Search for the cell housing the specified text and yield its (X, Y) center coordinate. 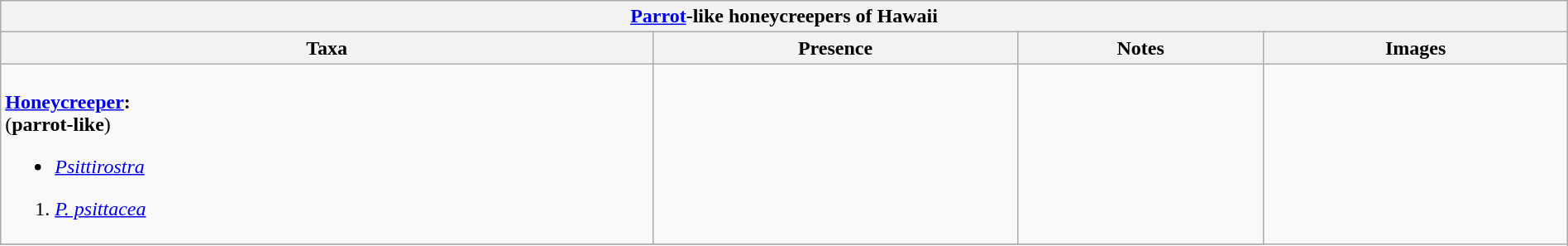
Notes (1140, 48)
Presence (835, 48)
Honeycreeper:(parrot-like)PsittirostraP. psittacea (327, 154)
Parrot-like honeycreepers of Hawaii (784, 17)
Taxa (327, 48)
Images (1416, 48)
